Output the [X, Y] coordinate of the center of the cell containing the given text.  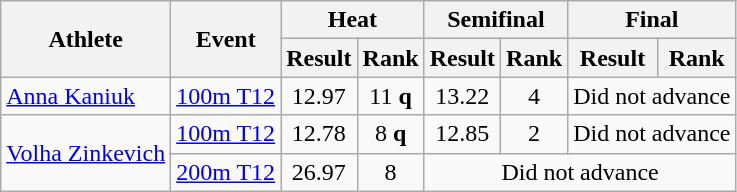
Event [226, 39]
2 [534, 134]
200m T12 [226, 172]
26.97 [319, 172]
8 [390, 172]
Semifinal [496, 20]
12.85 [462, 134]
13.22 [462, 96]
Heat [353, 20]
4 [534, 96]
11 q [390, 96]
Athlete [86, 39]
Anna Kaniuk [86, 96]
Volha Zinkevich [86, 153]
8 q [390, 134]
12.97 [319, 96]
Final [652, 20]
12.78 [319, 134]
